Determine the (X, Y) coordinate at the center of the cell enclosing the given text.  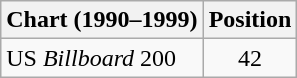
Chart (1990–1999) (102, 20)
Position (250, 20)
US Billboard 200 (102, 58)
42 (250, 58)
